Capture the cell that displays the provided text and extract its [X, Y] central coordinate. 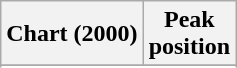
Chart (2000) [72, 34]
Peakposition [189, 34]
